Extract the (X, Y) coordinate from the center of the cell holding the provided text.  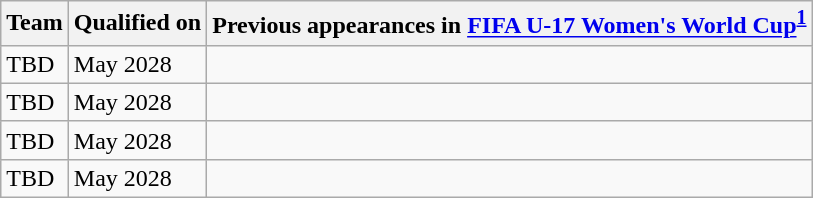
Previous appearances in FIFA U-17 Women's World Cup1 (510, 24)
Qualified on (137, 24)
Team (35, 24)
